For the text-containing cell, return its midpoint in (X, Y) coordinate format. 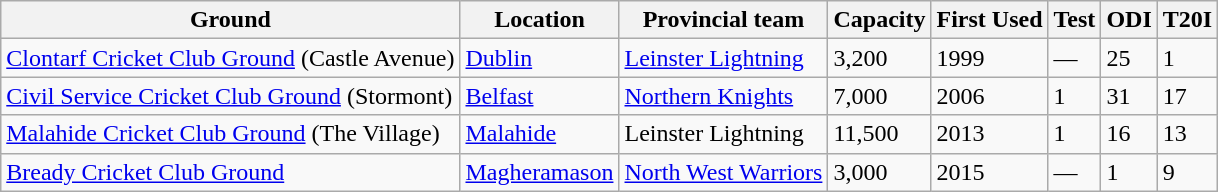
Malahide (540, 134)
First Used (990, 20)
Dublin (540, 58)
Northern Knights (724, 96)
Test (1074, 20)
16 (1129, 134)
2013 (990, 134)
2006 (990, 96)
Malahide Cricket Club Ground (The Village) (230, 134)
North West Warriors (724, 172)
3,200 (880, 58)
Belfast (540, 96)
T20I (1187, 20)
Ground (230, 20)
Capacity (880, 20)
25 (1129, 58)
ODI (1129, 20)
17 (1187, 96)
13 (1187, 134)
Bready Cricket Club Ground (230, 172)
2015 (990, 172)
1999 (990, 58)
11,500 (880, 134)
Clontarf Cricket Club Ground (Castle Avenue) (230, 58)
3,000 (880, 172)
Provincial team (724, 20)
Magheramason (540, 172)
Civil Service Cricket Club Ground (Stormont) (230, 96)
Location (540, 20)
7,000 (880, 96)
9 (1187, 172)
31 (1129, 96)
